Return the [x, y] coordinate for the center point of the cell that contains the specified text.  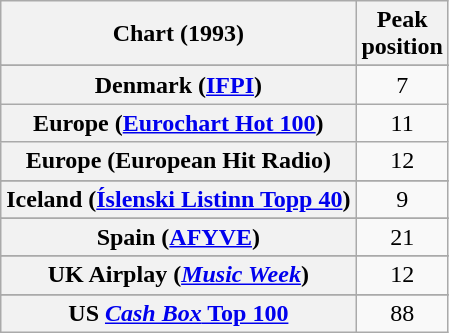
US Cash Box Top 100 [178, 313]
Spain (AFYVE) [178, 237]
UK Airplay (Music Week) [178, 275]
Chart (1993) [178, 34]
Denmark (IFPI) [178, 85]
Iceland (Íslenski Listinn Topp 40) [178, 199]
9 [402, 199]
Europe (Eurochart Hot 100) [178, 123]
21 [402, 237]
Peakposition [402, 34]
7 [402, 85]
Europe (European Hit Radio) [178, 161]
11 [402, 123]
88 [402, 313]
